Capture the cell that displays the provided text and extract its [X, Y] central coordinate. 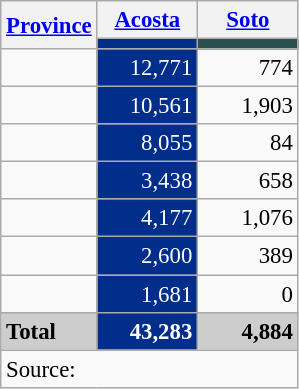
1,681 [148, 294]
43,283 [148, 331]
84 [248, 143]
Province [49, 25]
2,600 [148, 256]
1,076 [248, 219]
4,884 [248, 331]
774 [248, 68]
8,055 [148, 143]
Soto [248, 20]
Total [49, 331]
0 [248, 294]
658 [248, 181]
389 [248, 256]
3,438 [148, 181]
12,771 [148, 68]
1,903 [248, 106]
Acosta [148, 20]
Source: [150, 369]
4,177 [148, 219]
10,561 [148, 106]
